Capture the cell that displays the provided text and extract its (x, y) central coordinate. 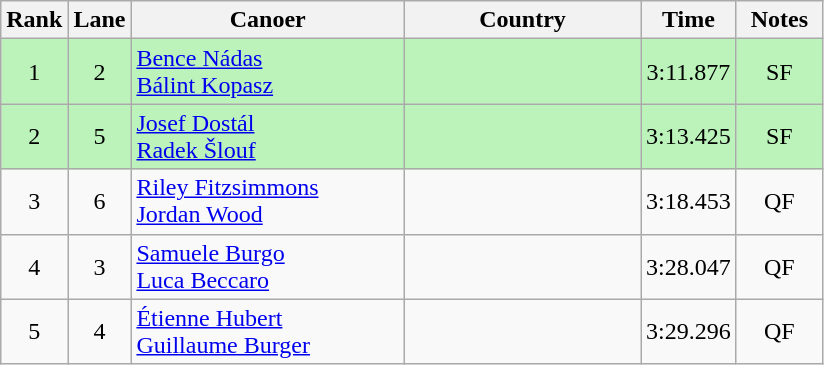
Rank (34, 20)
Josef DostálRadek Šlouf (268, 136)
1 (34, 72)
Time (689, 20)
3:11.877 (689, 72)
Notes (779, 20)
3:18.453 (689, 202)
Bence NádasBálint Kopasz (268, 72)
Canoer (268, 20)
3:13.425 (689, 136)
3:28.047 (689, 266)
Riley FitzsimmonsJordan Wood (268, 202)
6 (100, 202)
Samuele BurgoLuca Beccaro (268, 266)
Lane (100, 20)
Country (522, 20)
Étienne HubertGuillaume Burger (268, 332)
3:29.296 (689, 332)
